Determine the (x, y) coordinate at the center of the cell enclosing the given text.  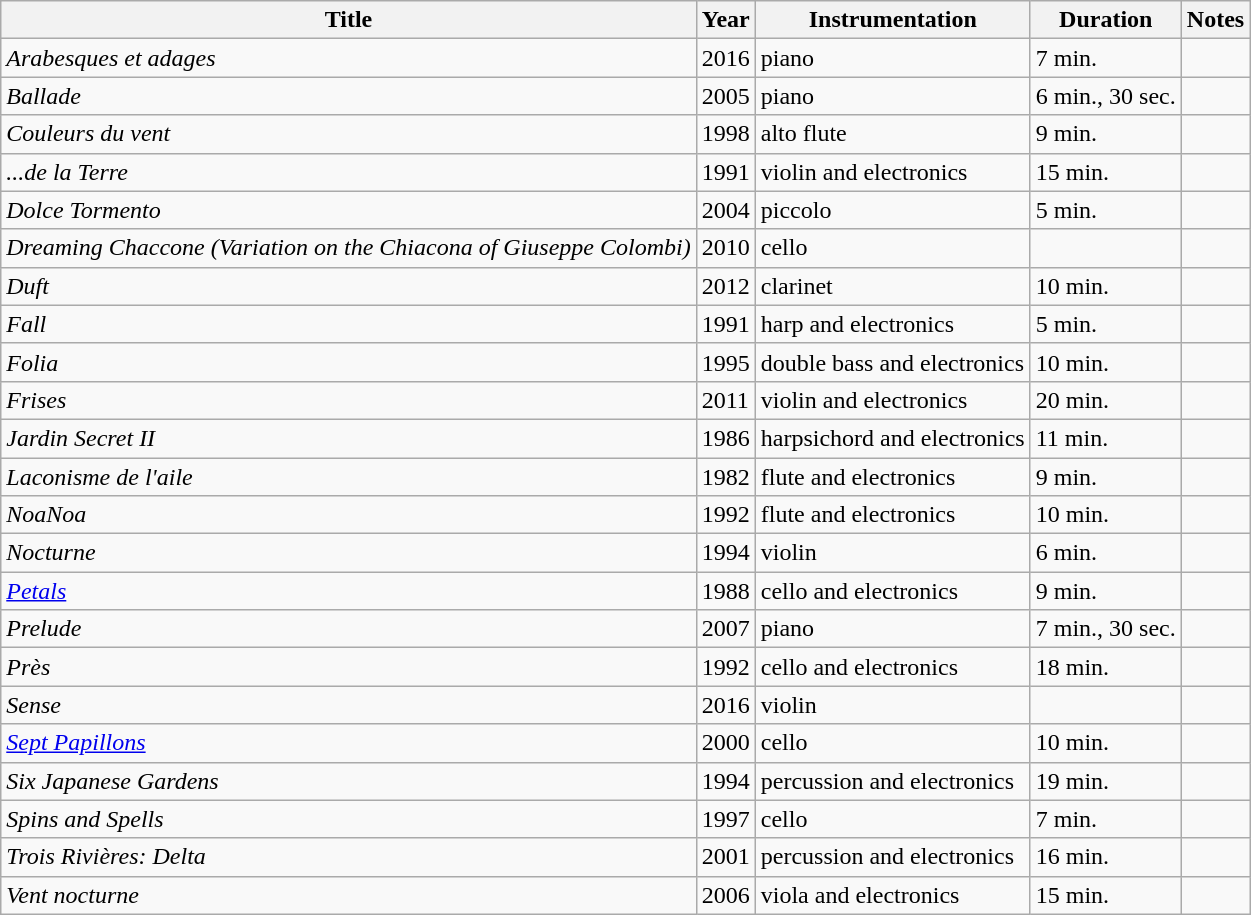
2011 (726, 400)
1982 (726, 477)
Notes (1215, 20)
Frises (348, 400)
2005 (726, 96)
Instrumentation (892, 20)
7 min., 30 sec. (1106, 629)
11 min. (1106, 438)
6 min., 30 sec. (1106, 96)
...de la Terre (348, 172)
1986 (726, 438)
2010 (726, 248)
1988 (726, 591)
Duft (348, 286)
Year (726, 20)
viola and electronics (892, 895)
Dolce Tormento (348, 210)
18 min. (1106, 667)
Fall (348, 324)
Petals (348, 591)
clarinet (892, 286)
Arabesques et adages (348, 58)
Duration (1106, 20)
2001 (726, 857)
Couleurs du vent (348, 134)
piccolo (892, 210)
Spins and Spells (348, 819)
1997 (726, 819)
16 min. (1106, 857)
2004 (726, 210)
Sense (348, 705)
alto flute (892, 134)
2012 (726, 286)
Six Japanese Gardens (348, 781)
harpsichord and electronics (892, 438)
1995 (726, 362)
Prelude (348, 629)
20 min. (1106, 400)
19 min. (1106, 781)
Jardin Secret II (348, 438)
1998 (726, 134)
Nocturne (348, 553)
Vent nocturne (348, 895)
Laconisme de l'aile (348, 477)
Ballade (348, 96)
harp and electronics (892, 324)
Dreaming Chaccone (Variation on the Chiacona of Giuseppe Colombi) (348, 248)
Près (348, 667)
Folia (348, 362)
Title (348, 20)
Sept Papillons (348, 743)
double bass and electronics (892, 362)
Trois Rivières: Delta (348, 857)
6 min. (1106, 553)
2006 (726, 895)
NoaNoa (348, 515)
2007 (726, 629)
2000 (726, 743)
